Identify which cell holds the provided text, then report its [x, y] central coordinate. 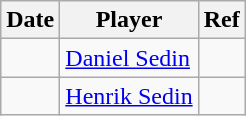
Ref [222, 20]
Date [30, 20]
Henrik Sedin [129, 96]
Player [129, 20]
Daniel Sedin [129, 58]
